Capture the cell that displays the provided text and extract its [x, y] central coordinate. 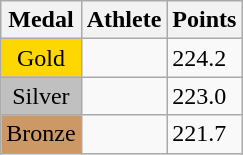
224.2 [204, 58]
221.7 [204, 134]
223.0 [204, 96]
Points [204, 20]
Gold [41, 58]
Bronze [41, 134]
Silver [41, 96]
Athlete [124, 20]
Medal [41, 20]
